Pinpoint the cell where the given text exists, returning its (X, Y) midpoint coordinate. 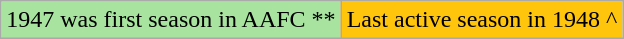
1947 was first season in AAFC ** (171, 20)
Last active season in 1948 ^ (482, 20)
